Return (x, y) of the center of cell containing provided text 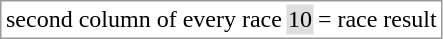
10 (300, 19)
second column of every race (144, 19)
= race result (377, 19)
